Scan for the cell matching the given text and deliver its [X, Y] coordinate at center. 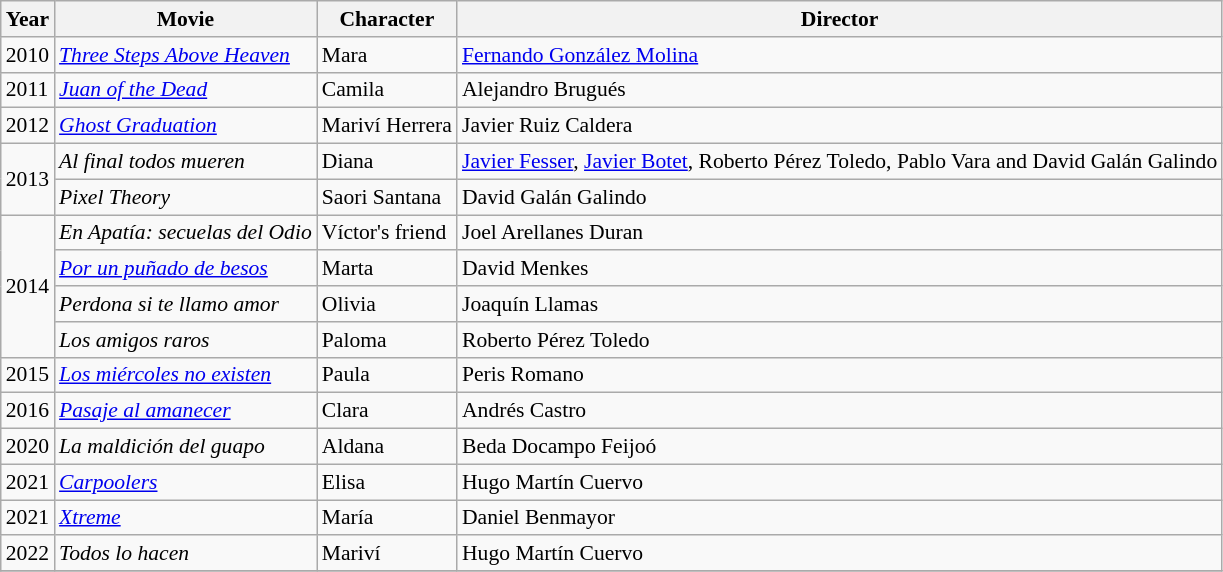
Beda Docampo Feijoó [840, 447]
En Apatía: secuelas del Odio [186, 233]
2014 [28, 286]
Javier Ruiz Caldera [840, 126]
Peris Romano [840, 375]
Camila [387, 90]
Por un puñado de besos [186, 269]
Aldana [387, 447]
2011 [28, 90]
La maldición del guapo [186, 447]
Elisa [387, 482]
Character [387, 19]
Pixel Theory [186, 197]
Mariví Herrera [387, 126]
Three Steps Above Heaven [186, 55]
Olivia [387, 304]
Year [28, 19]
Víctor's friend [387, 233]
2013 [28, 180]
Al final todos mueren [186, 162]
Diana [387, 162]
2022 [28, 554]
Fernando González Molina [840, 55]
Perdona si te llamo amor [186, 304]
Xtreme [186, 518]
Paula [387, 375]
Mariví [387, 554]
Paloma [387, 340]
Los miércoles no existen [186, 375]
2015 [28, 375]
Todos lo hacen [186, 554]
Alejandro Brugués [840, 90]
Saori Santana [387, 197]
Joaquín Llamas [840, 304]
David Galán Galindo [840, 197]
María [387, 518]
2016 [28, 411]
Movie [186, 19]
2012 [28, 126]
Javier Fesser, Javier Botet, Roberto Pérez Toledo, Pablo Vara and David Galán Galindo [840, 162]
Clara [387, 411]
Daniel Benmayor [840, 518]
Los amigos raros [186, 340]
Andrés Castro [840, 411]
Director [840, 19]
Marta [387, 269]
Ghost Graduation [186, 126]
Roberto Pérez Toledo [840, 340]
2010 [28, 55]
Carpoolers [186, 482]
Mara [387, 55]
Joel Arellanes Duran [840, 233]
2020 [28, 447]
Pasaje al amanecer [186, 411]
David Menkes [840, 269]
Juan of the Dead [186, 90]
